Provide the (x, y) coordinate of the cell's center where the given text is located.  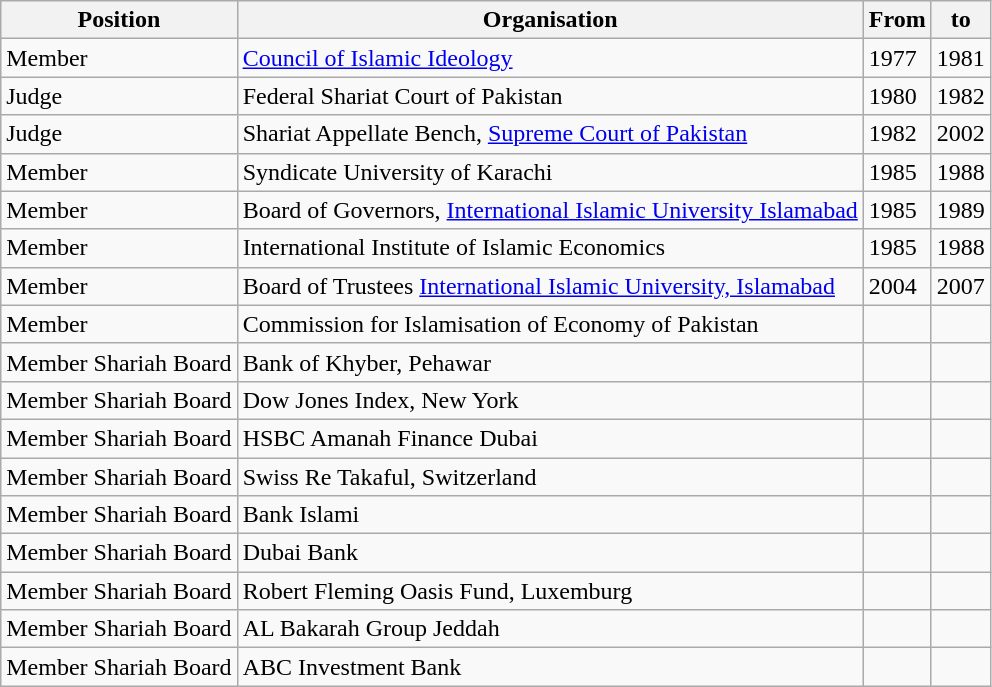
Swiss Re Takaful, Switzerland (550, 477)
to (960, 20)
International Institute of Islamic Economics (550, 248)
ABC Investment Bank (550, 667)
1977 (897, 58)
From (897, 20)
Federal Shariat Court of Pakistan (550, 96)
Commission for Islamisation of Economy of Pakistan (550, 324)
Board of Governors, International Islamic University Islamabad (550, 210)
1989 (960, 210)
Position (119, 20)
2007 (960, 286)
2004 (897, 286)
Organisation (550, 20)
Council of Islamic Ideology (550, 58)
Dow Jones Index, New York (550, 400)
Bank of Khyber, Pehawar (550, 362)
Board of Trustees International Islamic University, Islamabad (550, 286)
Syndicate University of Karachi (550, 172)
2002 (960, 134)
1981 (960, 58)
Bank Islami (550, 515)
HSBC Amanah Finance Dubai (550, 438)
Robert Fleming Oasis Fund, Luxemburg (550, 591)
Dubai Bank (550, 553)
1980 (897, 96)
Shariat Appellate Bench, Supreme Court of Pakistan (550, 134)
AL Bakarah Group Jeddah (550, 629)
